Return the [x, y] coordinate for the center point of the cell that contains the specified text.  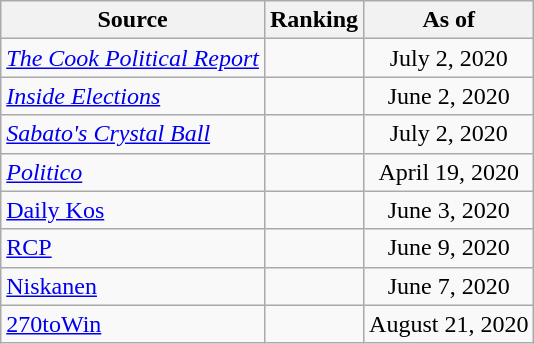
April 19, 2020 [449, 172]
Sabato's Crystal Ball [133, 134]
RCP [133, 248]
Politico [133, 172]
Source [133, 20]
June 2, 2020 [449, 96]
June 9, 2020 [449, 248]
Niskanen [133, 286]
Inside Elections [133, 96]
As of [449, 20]
270toWin [133, 324]
Ranking [314, 20]
Daily Kos [133, 210]
August 21, 2020 [449, 324]
June 3, 2020 [449, 210]
June 7, 2020 [449, 286]
The Cook Political Report [133, 58]
